Find where the given text appears and provide that cell's center as [x, y] coordinate. 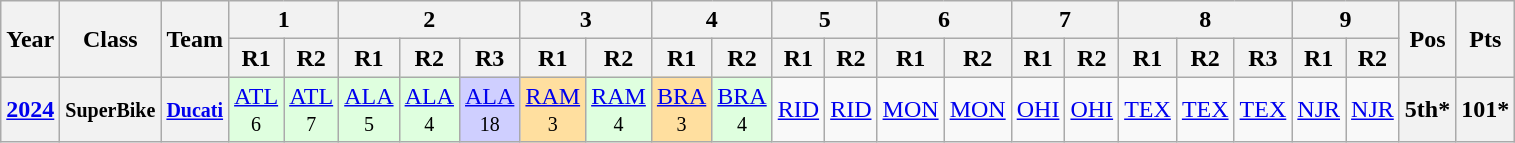
RAM4 [619, 110]
3 [586, 20]
5th* [1427, 110]
ATL6 [256, 110]
1 [284, 20]
ALA5 [369, 110]
ATL7 [312, 110]
Year [30, 39]
ALA18 [489, 110]
6 [944, 20]
Team [195, 39]
RAM3 [553, 110]
101* [1486, 110]
2024 [30, 110]
SuperBike [110, 110]
8 [1206, 20]
4 [712, 20]
Pos [1427, 39]
5 [824, 20]
BRA3 [681, 110]
7 [1064, 20]
Class [110, 39]
BRA4 [742, 110]
2 [430, 20]
ALA4 [429, 110]
9 [1346, 20]
Pts [1486, 39]
Ducati [195, 110]
